Return the (x, y) coordinate for the center point of the cell that contains the specified text.  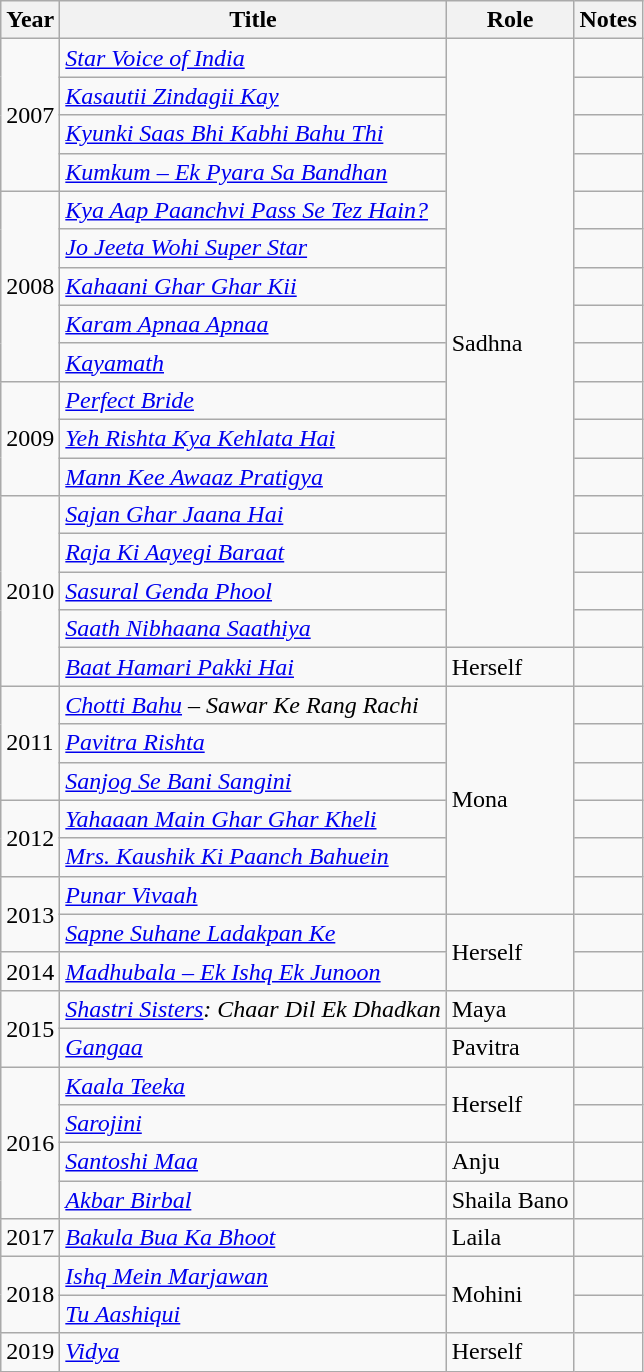
2018 (30, 1295)
Kaala Teeka (253, 1085)
Raja Ki Aayegi Baraat (253, 553)
Sarojini (253, 1124)
Gangaa (253, 1047)
Jo Jeeta Wohi Super Star (253, 248)
Kumkum – Ek Pyara Sa Bandhan (253, 172)
Yeh Rishta Kya Kehlata Hai (253, 438)
Role (510, 20)
Akbar Birbal (253, 1200)
2013 (30, 914)
Shaila Bano (510, 1200)
2019 (30, 1352)
Pavitra (510, 1047)
Notes (608, 20)
Saath Nibhaana Saathiya (253, 629)
Title (253, 20)
Chotti Bahu – Sawar Ke Rang Rachi (253, 705)
Maya (510, 1009)
Tu Aashiqui (253, 1314)
Star Voice of India (253, 58)
Mrs. Kaushik Ki Paanch Bahuein (253, 857)
Mohini (510, 1295)
Sapne Suhane Ladakpan Ke (253, 933)
Punar Vivaah (253, 895)
2007 (30, 115)
Perfect Bride (253, 400)
2017 (30, 1238)
Kyunki Saas Bhi Kabhi Bahu Thi (253, 134)
Ishq Mein Marjawan (253, 1276)
Vidya (253, 1352)
Baat Hamari Pakki Hai (253, 667)
Kasautii Zindagii Kay (253, 96)
Kahaani Ghar Ghar Kii (253, 286)
2009 (30, 438)
Madhubala – Ek Ishq Ek Junoon (253, 971)
Sanjog Se Bani Sangini (253, 781)
2014 (30, 971)
Anju (510, 1162)
Pavitra Rishta (253, 743)
2015 (30, 1028)
2012 (30, 838)
Shastri Sisters: Chaar Dil Ek Dhadkan (253, 1009)
Mona (510, 800)
2016 (30, 1142)
Laila (510, 1238)
Kya Aap Paanchvi Pass Se Tez Hain? (253, 210)
2008 (30, 286)
Yahaaan Main Ghar Ghar Kheli (253, 819)
Mann Kee Awaaz Pratigya (253, 477)
Sajan Ghar Jaana Hai (253, 515)
2010 (30, 591)
Karam Apnaa Apnaa (253, 324)
Kayamath (253, 362)
Sadhna (510, 344)
Year (30, 20)
Bakula Bua Ka Bhoot (253, 1238)
Sasural Genda Phool (253, 591)
Santoshi Maa (253, 1162)
2011 (30, 743)
